Search for the cell housing the specified text and yield its (X, Y) center coordinate. 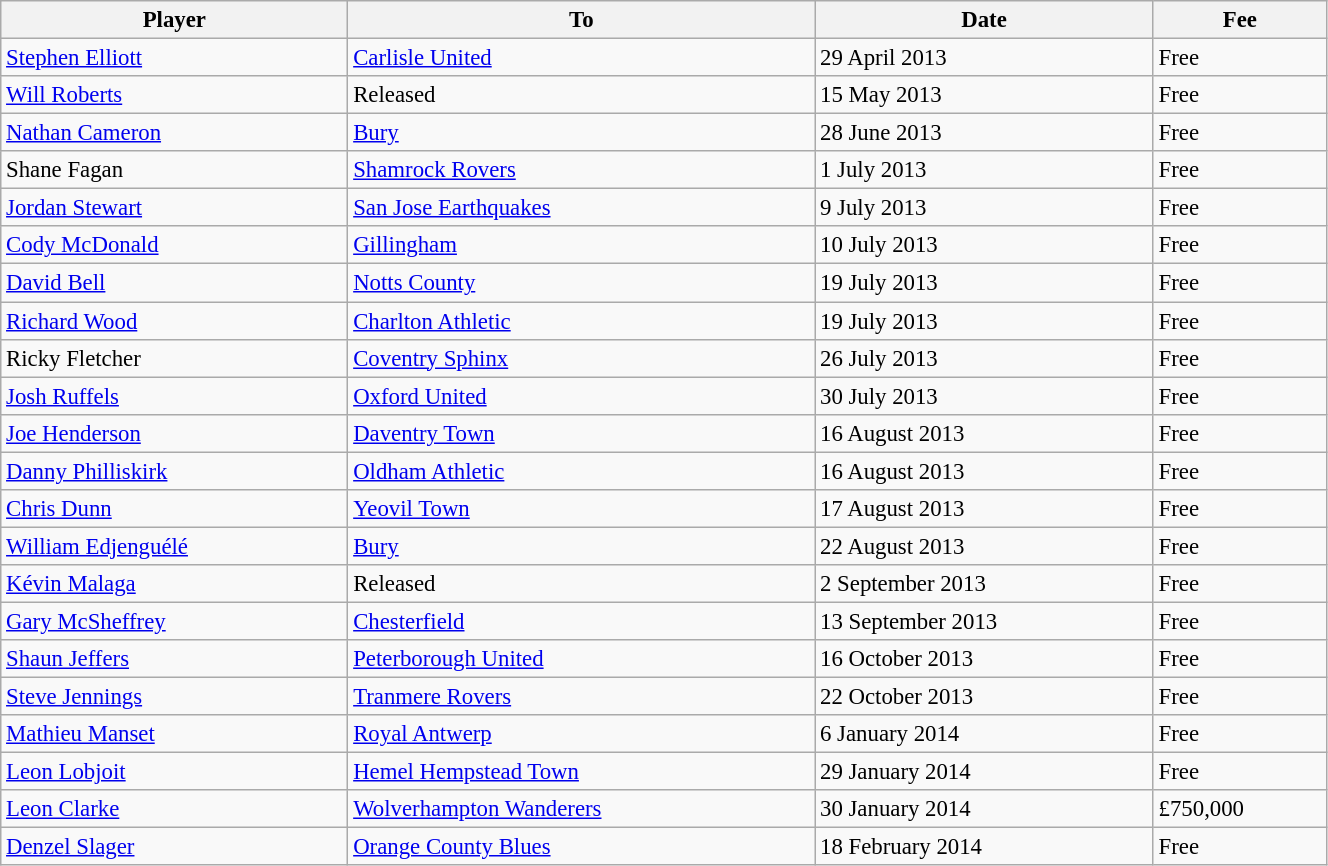
10 July 2013 (984, 245)
Will Roberts (174, 95)
Notts County (582, 283)
Wolverhampton Wanderers (582, 809)
Mathieu Manset (174, 734)
William Edjenguélé (174, 546)
Chesterfield (582, 621)
Coventry Sphinx (582, 358)
David Bell (174, 283)
Cody McDonald (174, 245)
2 September 2013 (984, 584)
Leon Clarke (174, 809)
29 January 2014 (984, 772)
Daventry Town (582, 433)
18 February 2014 (984, 847)
Ricky Fletcher (174, 358)
Tranmere Rovers (582, 697)
£750,000 (1240, 809)
Shane Fagan (174, 170)
Stephen Elliott (174, 58)
Yeovil Town (582, 509)
Hemel Hempstead Town (582, 772)
15 May 2013 (984, 95)
Shamrock Rovers (582, 170)
Charlton Athletic (582, 321)
Jordan Stewart (174, 208)
Player (174, 20)
Orange County Blues (582, 847)
Kévin Malaga (174, 584)
To (582, 20)
22 August 2013 (984, 546)
Denzel Slager (174, 847)
Gary McSheffrey (174, 621)
30 July 2013 (984, 396)
Joe Henderson (174, 433)
Gillingham (582, 245)
28 June 2013 (984, 133)
1 July 2013 (984, 170)
Carlisle United (582, 58)
Oldham Athletic (582, 471)
Leon Lobjoit (174, 772)
17 August 2013 (984, 509)
26 July 2013 (984, 358)
Nathan Cameron (174, 133)
Royal Antwerp (582, 734)
22 October 2013 (984, 697)
Shaun Jeffers (174, 659)
6 January 2014 (984, 734)
Peterborough United (582, 659)
Richard Wood (174, 321)
Oxford United (582, 396)
9 July 2013 (984, 208)
16 October 2013 (984, 659)
Danny Philliskirk (174, 471)
Chris Dunn (174, 509)
Josh Ruffels (174, 396)
13 September 2013 (984, 621)
Fee (1240, 20)
29 April 2013 (984, 58)
Date (984, 20)
30 January 2014 (984, 809)
Steve Jennings (174, 697)
San Jose Earthquakes (582, 208)
